Extract the [x, y] coordinate from the center of the cell holding the provided text.  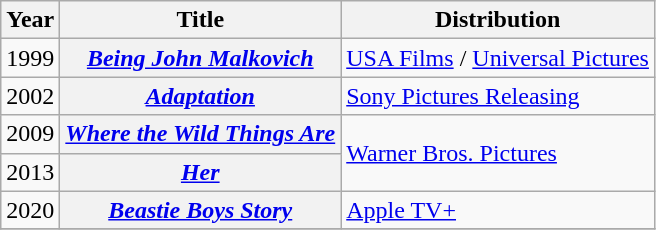
Adaptation [200, 96]
1999 [30, 58]
Sony Pictures Releasing [498, 96]
2002 [30, 96]
Her [200, 172]
USA Films / Universal Pictures [498, 58]
2009 [30, 134]
2013 [30, 172]
Apple TV+ [498, 210]
Year [30, 20]
Being John Malkovich [200, 58]
2020 [30, 210]
Distribution [498, 20]
Warner Bros. Pictures [498, 153]
Title [200, 20]
Beastie Boys Story [200, 210]
Where the Wild Things Are [200, 134]
